Locate the cell with the specified text and output its (x, y) center coordinate. 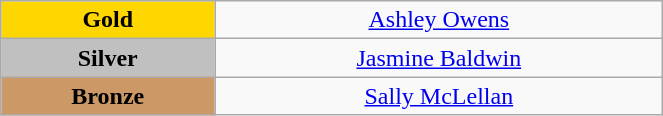
Sally McLellan (439, 96)
Jasmine Baldwin (439, 58)
Bronze (108, 96)
Ashley Owens (439, 20)
Gold (108, 20)
Silver (108, 58)
